Pinpoint the cell where the given text exists, returning its [X, Y] midpoint coordinate. 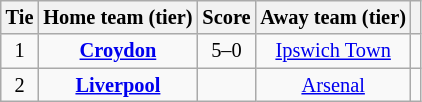
Tie [20, 17]
2 [20, 85]
1 [20, 51]
Score [226, 17]
5–0 [226, 51]
Liverpool [118, 85]
Arsenal [332, 85]
Home team (tier) [118, 17]
Ipswich Town [332, 51]
Away team (tier) [332, 17]
Croydon [118, 51]
